Return [X, Y] of the center of cell containing provided text 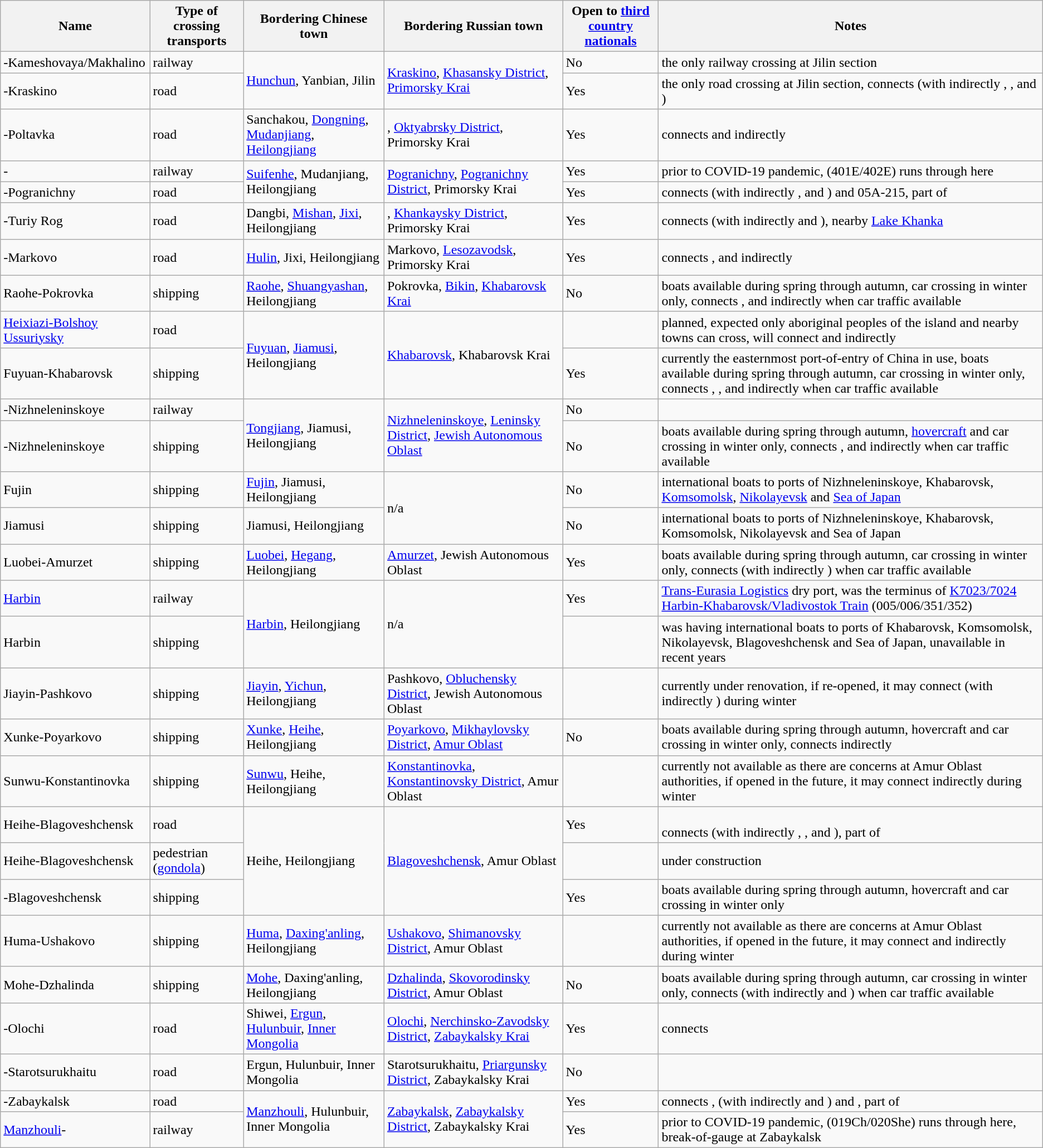
-Pogranichny [75, 192]
Harbin, Heilongjiang [314, 624]
boats available during spring through autumn, hovercraft and car crossing in winter only, connects , and indirectly when car traffic available [850, 446]
-Zabaykalsk [75, 1101]
Fujin, Jiamusi, Heilongjiang [314, 490]
Hunchun, Yanbian, Jilin [314, 80]
Olochi, Nerchinsko-Zavodsky District, Zabaykalsky Krai [474, 1028]
Suifenhe, Mudanjiang, Heilongjiang [314, 182]
the only road crossing at Jilin section, connects (with indirectly , , and ) [850, 91]
Type of crossing transports [197, 26]
Starotsurukhaitu, Priargunsky District, Zabaykalsky Krai [474, 1072]
prior to COVID-19 pandemic, (019Ch/020She) runs through here, break-of-gauge at Zabaykalsk [850, 1130]
Nizhneleninskoye, Leninsky District, Jewish Autonomous Oblast [474, 435]
Jiamusi, Heilongjiang [314, 526]
Jiayin-Pashkovo [75, 693]
Sunwu-Konstantinovka [75, 781]
boats available during spring through autumn, car crossing in winter only, connects (with indirectly ) when car traffic available [850, 563]
, Khankaysky District, Primorsky Krai [474, 221]
Xunke-Poyarkovo [75, 737]
Open to third country nationals [611, 26]
Tongjiang, Jiamusi, Heilongjiang [314, 435]
Pogranichny, Pogranichny District, Primorsky Krai [474, 182]
-Blagoveshchensk [75, 897]
Notes [850, 26]
Pokrovka, Bikin, Khabarovsk Krai [474, 293]
was having international boats to ports of Khabarovsk, Komsomolsk, Nikolayevsk, Blagoveshchensk and Sea of Japan, unavailable in recent years [850, 642]
currently not available as there are concerns at Amur Oblast authorities, if opened in the future, it may connect and indirectly during winter [850, 941]
-Olochi [75, 1028]
Manzhouli, Hulunbuir, Inner Mongolia [314, 1120]
-Kraskino [75, 91]
the only railway crossing at Jilin section [850, 62]
Jiamusi [75, 526]
Markovo, Lesozavodsk, Primorsky Krai [474, 257]
Manzhouli- [75, 1130]
planned, expected only aboriginal peoples of the island and nearby towns can cross, will connect and indirectly [850, 330]
-Markovo [75, 257]
Khabarovsk, Khabarovsk Krai [474, 355]
Luobei, Hegang, Heilongjiang [314, 563]
Huma, Daxing'anling, Heilongjiang [314, 941]
Name [75, 26]
Amurzet, Jewish Autonomous Oblast [474, 563]
connects (with indirectly and ), nearby Lake Khanka [850, 221]
currently not available as there are concerns at Amur Oblast authorities, if opened in the future, it may connect indirectly during winter [850, 781]
, Oktyabrsky District, Primorsky Krai [474, 135]
connects , (with indirectly and ) and , part of [850, 1101]
connects (with indirectly , and ) and 05A-215, part of [850, 192]
- [75, 171]
Heixiazi-Bolshoy Ussuriysky [75, 330]
Bordering Chinese town [314, 26]
connects and indirectly [850, 135]
Dzhalinda, Skovorodinsky District, Amur Oblast [474, 985]
connects , and indirectly [850, 257]
Poyarkovo, Mikhaylovsky District, Amur Oblast [474, 737]
boats available during spring through autumn, hovercraft and car crossing in winter only [850, 897]
Mohe, Daxing'anling, Heilongjiang [314, 985]
Fuyuan-Khabarovsk [75, 373]
-Kameshovaya/Makhalino [75, 62]
Kraskino, Khasansky District, Primorsky Krai [474, 80]
under construction [850, 861]
boats available during spring through autumn, car crossing in winter only, connects (with indirectly and ) when car traffic available [850, 985]
-Turiy Rog [75, 221]
Bordering Russian town [474, 26]
Shiwei, Ergun, Hulunbuir, Inner Mongolia [314, 1028]
boats available during spring through autumn, hovercraft and car crossing in winter only, connects indirectly [850, 737]
Blagoveshchensk, Amur Oblast [474, 861]
connects [850, 1028]
pedestrian (gondola) [197, 861]
Huma-Ushakovo [75, 941]
Xunke, Heihe, Heilongjiang [314, 737]
Trans-Eurasia Logistics dry port, was the terminus of K7023/7024 Harbin-Khabarovsk/Vladivostok Train (005/006/351/352) [850, 598]
Raohe, Shuangyashan, Heilongjiang [314, 293]
Konstantinovka, Konstantinovsky District, Amur Oblast [474, 781]
Ushakovo, Shimanovsky District, Amur Oblast [474, 941]
Pashkovo, Obluchensky District, Jewish Autonomous Oblast [474, 693]
currently under renovation, if re-opened, it may connect (with indirectly ) during winter [850, 693]
Fujin [75, 490]
Mohe-Dzhalinda [75, 985]
-Starotsurukhaitu [75, 1072]
Fuyuan, Jiamusi, Heilongjiang [314, 355]
Sanchakou, Dongning, Mudanjiang, Heilongjiang [314, 135]
Zabaykalsk, Zabaykalsky District, Zabaykalsky Krai [474, 1120]
prior to COVID-19 pandemic, (401E/402E) runs through here [850, 171]
Heihe, Heilongjiang [314, 861]
Jiayin, Yichun, Heilongjiang [314, 693]
connects (with indirectly , , and ), part of [850, 824]
Dangbi, Mishan, Jixi, Heilongjiang [314, 221]
Hulin, Jixi, Heilongjiang [314, 257]
Ergun, Hulunbuir, Inner Mongolia [314, 1072]
boats available during spring through autumn, car crossing in winter only, connects , and indirectly when car traffic available [850, 293]
Sunwu, Heihe, Heilongjiang [314, 781]
Raohe-Pokrovka [75, 293]
Luobei-Amurzet [75, 563]
-Poltavka [75, 135]
